Locate the cell with the specified text and output its (x, y) center coordinate. 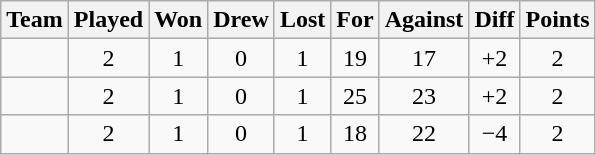
Lost (302, 20)
22 (424, 134)
17 (424, 58)
25 (355, 96)
18 (355, 134)
For (355, 20)
Played (108, 20)
−4 (494, 134)
23 (424, 96)
Won (178, 20)
19 (355, 58)
Diff (494, 20)
Team (35, 20)
Points (558, 20)
Against (424, 20)
Drew (242, 20)
